For the text-containing cell, return its midpoint in (X, Y) coordinate format. 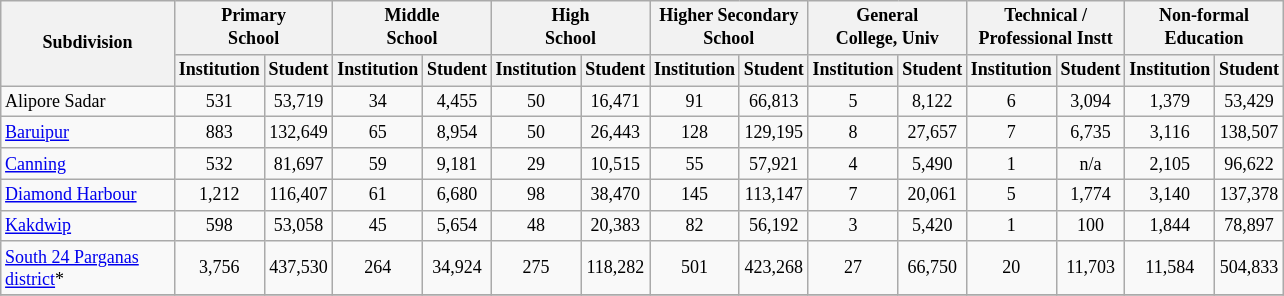
55 (695, 164)
53,429 (1250, 102)
129,195 (774, 132)
Kakdwip (88, 226)
3,116 (1170, 132)
3,094 (1090, 102)
128 (695, 132)
Canning (88, 164)
26,443 (616, 132)
504,833 (1250, 268)
South 24 Parganas district* (88, 268)
3,756 (219, 268)
56,192 (774, 226)
65 (378, 132)
11,584 (1170, 268)
91 (695, 102)
1,774 (1090, 194)
5,420 (932, 226)
6,680 (458, 194)
34 (378, 102)
27,657 (932, 132)
5,490 (932, 164)
3 (853, 226)
3,140 (1170, 194)
38,470 (616, 194)
6,735 (1090, 132)
132,649 (298, 132)
Technical /Professional Instt (1045, 28)
275 (536, 268)
Alipore Sadar (88, 102)
53,719 (298, 102)
1,212 (219, 194)
27 (853, 268)
20,061 (932, 194)
1,379 (1170, 102)
20 (1011, 268)
2,105 (1170, 164)
145 (695, 194)
66,813 (774, 102)
8 (853, 132)
20,383 (616, 226)
81,697 (298, 164)
Diamond Harbour (88, 194)
6 (1011, 102)
57,921 (774, 164)
96,622 (1250, 164)
138,507 (1250, 132)
n/a (1090, 164)
HighSchool (570, 28)
53,058 (298, 226)
98 (536, 194)
4,455 (458, 102)
48 (536, 226)
GeneralCollege, Univ (887, 28)
29 (536, 164)
598 (219, 226)
Non-formalEducation (1204, 28)
11,703 (1090, 268)
264 (378, 268)
501 (695, 268)
10,515 (616, 164)
34,924 (458, 268)
PrimarySchool (253, 28)
4 (853, 164)
532 (219, 164)
423,268 (774, 268)
78,897 (1250, 226)
82 (695, 226)
437,530 (298, 268)
61 (378, 194)
8,122 (932, 102)
100 (1090, 226)
45 (378, 226)
MiddleSchool (412, 28)
16,471 (616, 102)
137,378 (1250, 194)
5,654 (458, 226)
9,181 (458, 164)
66,750 (932, 268)
Baruipur (88, 132)
59 (378, 164)
883 (219, 132)
Subdivision (88, 44)
Higher SecondarySchool (729, 28)
118,282 (616, 268)
113,147 (774, 194)
1,844 (1170, 226)
8,954 (458, 132)
116,407 (298, 194)
531 (219, 102)
